Search for the cell housing the specified text and yield its (x, y) center coordinate. 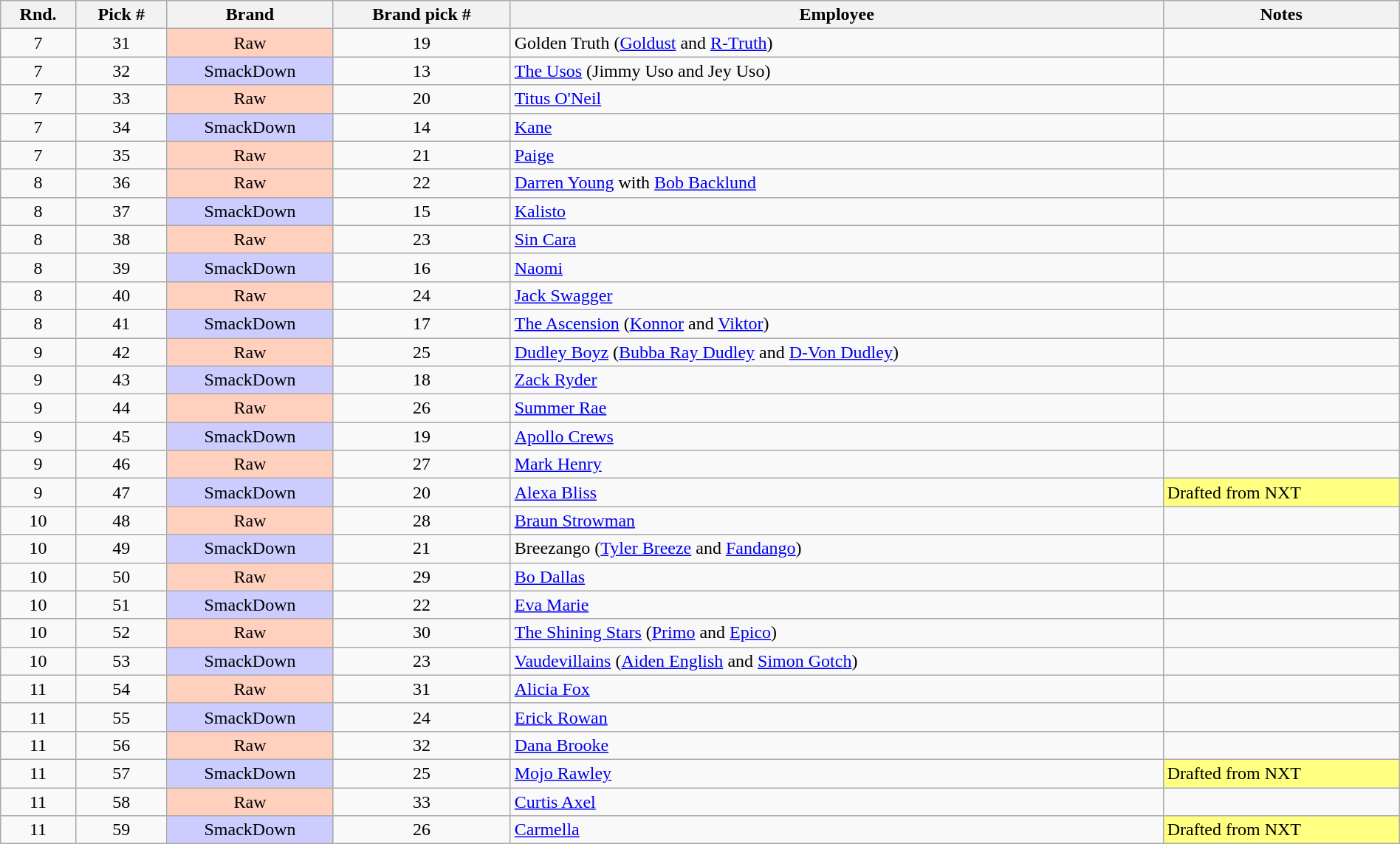
45 (121, 436)
51 (121, 605)
Mojo Rawley (837, 773)
48 (121, 521)
42 (121, 352)
44 (121, 408)
43 (121, 380)
30 (422, 633)
49 (121, 549)
55 (121, 717)
54 (121, 689)
52 (121, 633)
59 (121, 830)
Dana Brooke (837, 745)
Dudley Boyz (Bubba Ray Dudley and D-Von Dudley) (837, 352)
36 (121, 183)
50 (121, 577)
Titus O'Neil (837, 99)
27 (422, 464)
Carmella (837, 830)
Brand pick # (422, 15)
Breezango (Tyler Breeze and Fandango) (837, 549)
The Usos (Jimmy Uso and Jey Uso) (837, 71)
40 (121, 295)
Pick # (121, 15)
Zack Ryder (837, 380)
39 (121, 267)
38 (121, 239)
53 (121, 661)
Rnd. (38, 15)
Notes (1281, 15)
15 (422, 211)
Alexa Bliss (837, 493)
Vaudevillains (Aiden English and Simon Gotch) (837, 661)
37 (121, 211)
34 (121, 127)
Kalisto (837, 211)
Apollo Crews (837, 436)
18 (422, 380)
The Shining Stars (Primo and Epico) (837, 633)
Naomi (837, 267)
35 (121, 155)
46 (121, 464)
16 (422, 267)
Jack Swagger (837, 295)
14 (422, 127)
Darren Young with Bob Backlund (837, 183)
58 (121, 801)
Eva Marie (837, 605)
13 (422, 71)
57 (121, 773)
17 (422, 323)
41 (121, 323)
Kane (837, 127)
Employee (837, 15)
Golden Truth (Goldust and R-Truth) (837, 43)
Bo Dallas (837, 577)
Curtis Axel (837, 801)
Erick Rowan (837, 717)
56 (121, 745)
The Ascension (Konnor and Viktor) (837, 323)
Summer Rae (837, 408)
Alicia Fox (837, 689)
Brand (250, 15)
29 (422, 577)
28 (422, 521)
Sin Cara (837, 239)
Mark Henry (837, 464)
Paige (837, 155)
Braun Strowman (837, 521)
47 (121, 493)
